Return [X, Y] of the center of cell containing provided text 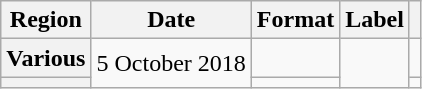
Various [46, 58]
Format [295, 20]
Date [171, 20]
Label [375, 20]
Region [46, 20]
5 October 2018 [171, 64]
